Capture the cell that displays the provided text and extract its [X, Y] central coordinate. 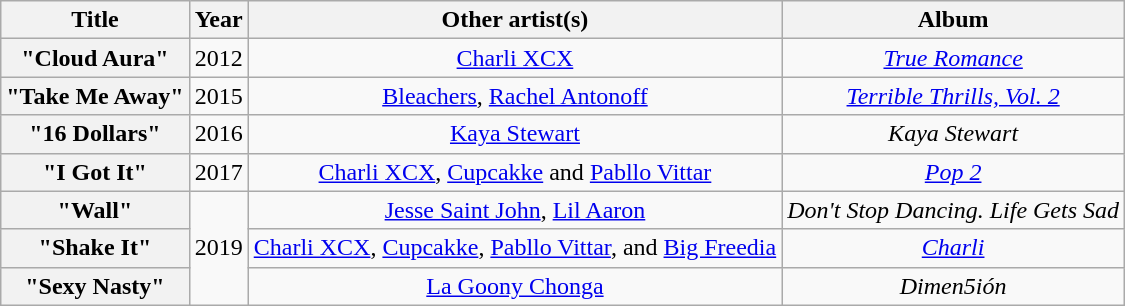
Title [95, 20]
"Cloud Aura" [95, 58]
"I Got It" [95, 172]
2019 [218, 248]
Charli XCX, Cupcakke, Pabllo Vittar, and Big Freedia [515, 248]
Don't Stop Dancing. Life Gets Sad [954, 210]
"16 Dollars" [95, 134]
"Wall" [95, 210]
2015 [218, 96]
Jesse Saint John, Lil Aaron [515, 210]
Album [954, 20]
2016 [218, 134]
True Romance [954, 58]
"Shake It" [95, 248]
Bleachers, Rachel Antonoff [515, 96]
Charli XCX [515, 58]
"Sexy Nasty" [95, 286]
Dimen5ión [954, 286]
2017 [218, 172]
Charli XCX, Cupcakke and Pabllo Vittar [515, 172]
Other artist(s) [515, 20]
Pop 2 [954, 172]
2012 [218, 58]
Terrible Thrills, Vol. 2 [954, 96]
Charli [954, 248]
"Take Me Away" [95, 96]
La Goony Chonga [515, 286]
Year [218, 20]
